Pinpoint the cell where the given text exists, returning its [X, Y] midpoint coordinate. 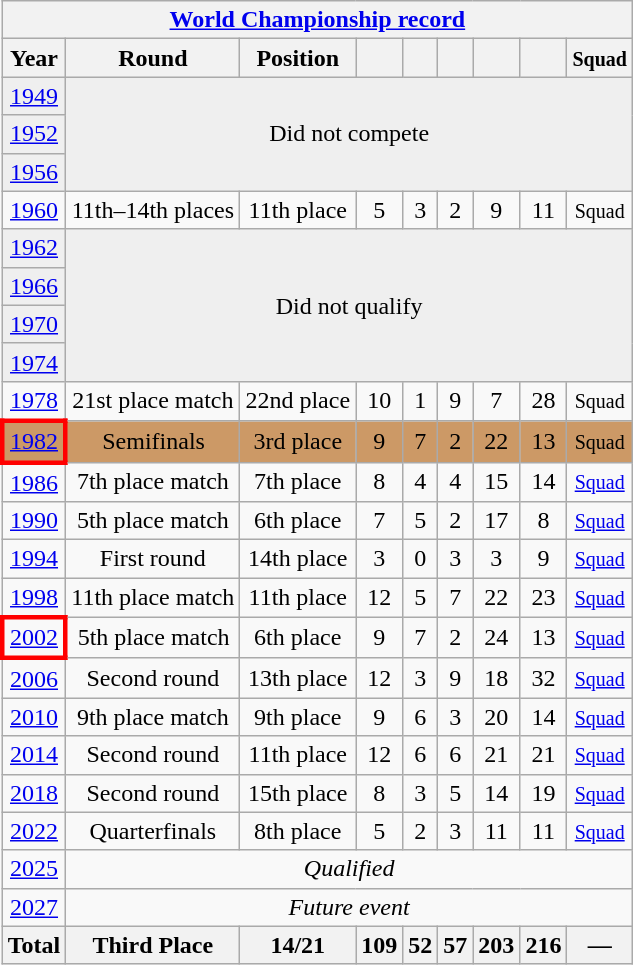
9th place match [153, 717]
Third Place [153, 945]
1994 [34, 559]
World Championship record [317, 20]
11th place match [153, 598]
Did not qualify [350, 305]
First round [153, 559]
17 [496, 521]
24 [496, 638]
2002 [34, 638]
23 [544, 598]
203 [496, 945]
15 [496, 482]
1978 [34, 401]
9th place [298, 717]
52 [420, 945]
2027 [34, 907]
13th place [298, 678]
1949 [34, 96]
Total [34, 945]
— [600, 945]
1990 [34, 521]
1966 [34, 286]
10 [380, 401]
8th place [298, 831]
2018 [34, 793]
1970 [34, 324]
15th place [298, 793]
Qualified [350, 869]
2014 [34, 755]
Position [298, 58]
1960 [34, 210]
2025 [34, 869]
7th place match [153, 482]
22nd place [298, 401]
32 [544, 678]
109 [380, 945]
14/21 [298, 945]
0 [420, 559]
2010 [34, 717]
1986 [34, 482]
1974 [34, 362]
14th place [298, 559]
7th place [298, 482]
20 [496, 717]
1998 [34, 598]
57 [456, 945]
18 [496, 678]
21st place match [153, 401]
3rd place [298, 442]
2022 [34, 831]
11th–14th places [153, 210]
28 [544, 401]
Future event [350, 907]
1 [420, 401]
216 [544, 945]
Quarterfinals [153, 831]
Semifinals [153, 442]
1982 [34, 442]
19 [544, 793]
1952 [34, 134]
Round [153, 58]
1956 [34, 172]
Year [34, 58]
2006 [34, 678]
1962 [34, 248]
Did not compete [350, 134]
